Find where the given text appears and provide that cell's center as (x, y) coordinate. 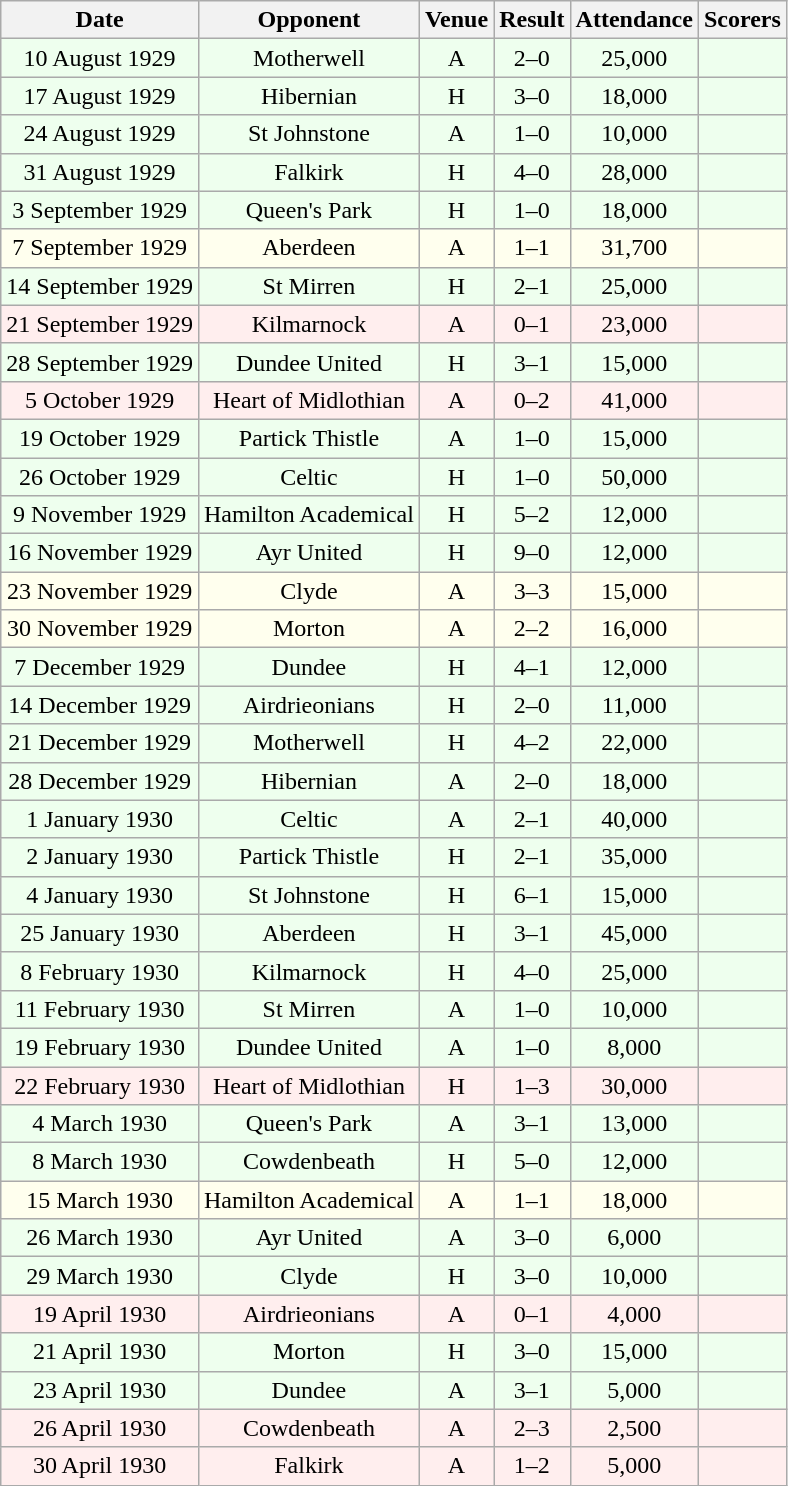
Result (532, 20)
1–2 (532, 1466)
9–0 (532, 553)
28,000 (634, 172)
23 November 1929 (100, 591)
5–0 (532, 1162)
4 March 1930 (100, 1124)
Opponent (308, 20)
26 March 1930 (100, 1238)
4 January 1930 (100, 895)
4–1 (532, 667)
26 October 1929 (100, 477)
19 February 1930 (100, 1047)
8,000 (634, 1047)
1–3 (532, 1085)
10 August 1929 (100, 58)
28 December 1929 (100, 781)
8 March 1930 (100, 1162)
13,000 (634, 1124)
11 February 1930 (100, 1009)
30,000 (634, 1085)
45,000 (634, 933)
30 April 1930 (100, 1466)
23 April 1930 (100, 1390)
26 April 1930 (100, 1428)
9 November 1929 (100, 515)
25 January 1930 (100, 933)
31,700 (634, 248)
2–2 (532, 629)
3 September 1929 (100, 210)
7 December 1929 (100, 667)
8 February 1930 (100, 971)
16,000 (634, 629)
15 March 1930 (100, 1200)
23,000 (634, 324)
2 January 1930 (100, 857)
17 August 1929 (100, 96)
6,000 (634, 1238)
5–2 (532, 515)
19 April 1930 (100, 1314)
11,000 (634, 705)
5 October 1929 (100, 400)
Attendance (634, 20)
16 November 1929 (100, 553)
Date (100, 20)
30 November 1929 (100, 629)
1 January 1930 (100, 819)
24 August 1929 (100, 134)
29 March 1930 (100, 1276)
2–3 (532, 1428)
6–1 (532, 895)
40,000 (634, 819)
22,000 (634, 743)
22 February 1930 (100, 1085)
7 September 1929 (100, 248)
41,000 (634, 400)
Scorers (742, 20)
2,500 (634, 1428)
50,000 (634, 477)
14 December 1929 (100, 705)
21 April 1930 (100, 1352)
21 December 1929 (100, 743)
14 September 1929 (100, 286)
35,000 (634, 857)
Venue (456, 20)
28 September 1929 (100, 362)
4–2 (532, 743)
19 October 1929 (100, 438)
31 August 1929 (100, 172)
21 September 1929 (100, 324)
4,000 (634, 1314)
0–2 (532, 400)
3–3 (532, 591)
